From the cell containing the given text, extract its center point as (x, y) coordinate. 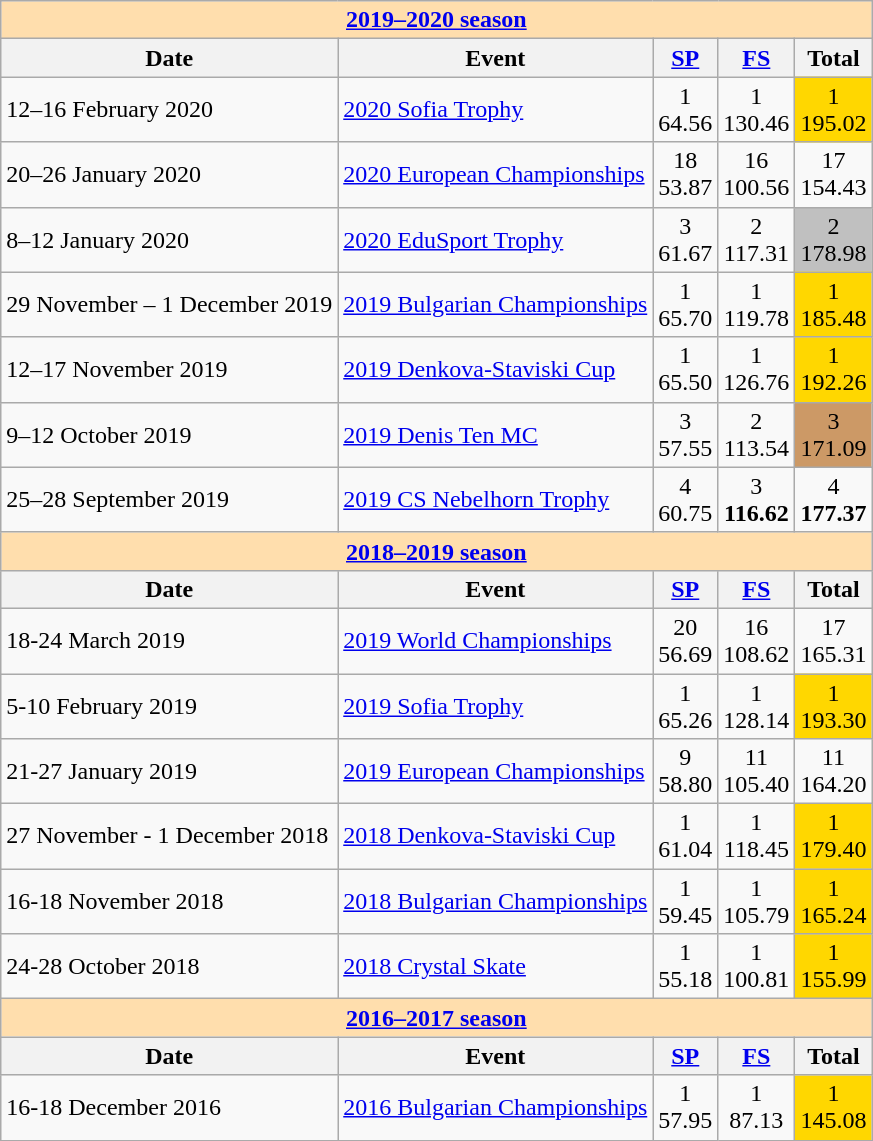
12–17 November 2019 (170, 370)
16 100.56 (756, 174)
21-27 January 2019 (170, 772)
1 61.04 (686, 836)
3 57.55 (686, 434)
20 56.69 (686, 640)
18-24 March 2019 (170, 640)
8–12 January 2020 (170, 240)
11 164.20 (834, 772)
2019 CS Nebelhorn Trophy (496, 500)
2020 European Championships (496, 174)
9 58.80 (686, 772)
12–16 February 2020 (170, 110)
18 53.87 (686, 174)
1 65.26 (686, 706)
2019 World Championships (496, 640)
1 128.14 (756, 706)
1 145.08 (834, 1108)
1 105.79 (756, 902)
2016 Bulgarian Championships (496, 1108)
1 179.40 (834, 836)
16 108.62 (756, 640)
1 87.13 (756, 1108)
20–26 January 2020 (170, 174)
1 193.30 (834, 706)
1 195.02 (834, 110)
1 57.95 (686, 1108)
11 105.40 (756, 772)
2020 EduSport Trophy (496, 240)
2018–2019 season (436, 551)
2019 Bulgarian Championships (496, 304)
2019–2020 season (436, 20)
16-18 November 2018 (170, 902)
27 November - 1 December 2018 (170, 836)
1 59.45 (686, 902)
16-18 December 2016 (170, 1108)
1 126.76 (756, 370)
9–12 October 2019 (170, 434)
2 178.98 (834, 240)
17 165.31 (834, 640)
2018 Crystal Skate (496, 966)
1 65.50 (686, 370)
1 118.45 (756, 836)
4 60.75 (686, 500)
1 185.48 (834, 304)
2 113.54 (756, 434)
2 117.31 (756, 240)
1 119.78 (756, 304)
24-28 October 2018 (170, 966)
1 192.26 (834, 370)
5-10 February 2019 (170, 706)
25–28 September 2019 (170, 500)
1 165.24 (834, 902)
1 55.18 (686, 966)
3 116.62 (756, 500)
4 177.37 (834, 500)
2019 European Championships (496, 772)
3 61.67 (686, 240)
1 64.56 (686, 110)
3 171.09 (834, 434)
2018 Denkova-Staviski Cup (496, 836)
2019 Denis Ten MC (496, 434)
2020 Sofia Trophy (496, 110)
2019 Denkova-Staviski Cup (496, 370)
1 155.99 (834, 966)
2016–2017 season (436, 1018)
2018 Bulgarian Championships (496, 902)
1 65.70 (686, 304)
1 130.46 (756, 110)
29 November – 1 December 2019 (170, 304)
17 154.43 (834, 174)
1 100.81 (756, 966)
2019 Sofia Trophy (496, 706)
